Extract the (X, Y) coordinate from the center of the cell holding the provided text.  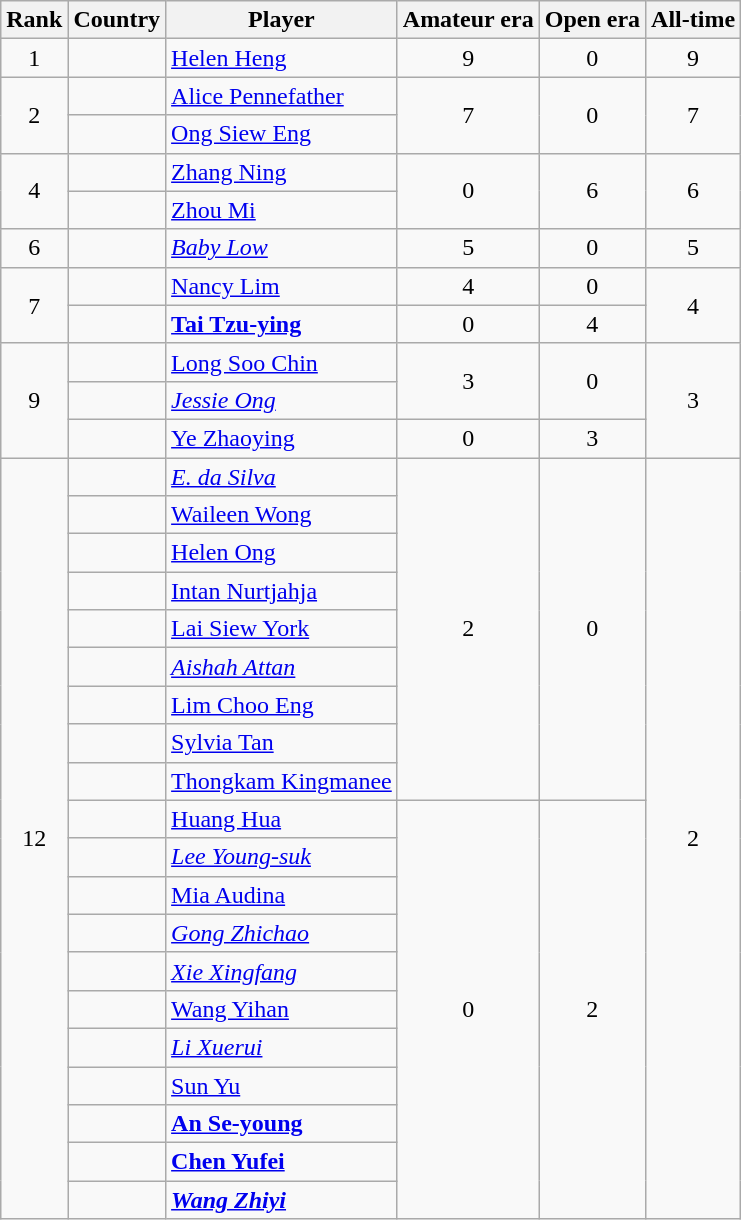
Wang Yihan (282, 1009)
1 (34, 58)
Zhou Mi (282, 210)
Helen Ong (282, 553)
Alice Pennefather (282, 96)
Jessie Ong (282, 400)
Player (282, 20)
Helen Heng (282, 58)
Ong Siew Eng (282, 134)
Long Soo Chin (282, 362)
Li Xuerui (282, 1047)
Country (117, 20)
Open era (592, 20)
Chen Yufei (282, 1162)
Lim Choo Eng (282, 705)
Waileen Wong (282, 515)
Sylvia Tan (282, 743)
Baby Low (282, 248)
Gong Zhichao (282, 933)
Tai Tzu-ying (282, 324)
Amateur era (468, 20)
Wang Zhiyi (282, 1200)
All-time (694, 20)
Aishah Attan (282, 667)
Rank (34, 20)
Zhang Ning (282, 172)
Mia Audina (282, 895)
Lai Siew York (282, 629)
Thongkam Kingmanee (282, 781)
Intan Nurtjahja (282, 591)
E. da Silva (282, 477)
Lee Young-suk (282, 857)
12 (34, 838)
Xie Xingfang (282, 971)
Huang Hua (282, 819)
Nancy Lim (282, 286)
Sun Yu (282, 1085)
Ye Zhaoying (282, 438)
An Se-young (282, 1124)
